From the cell containing the given text, extract its center point as (x, y) coordinate. 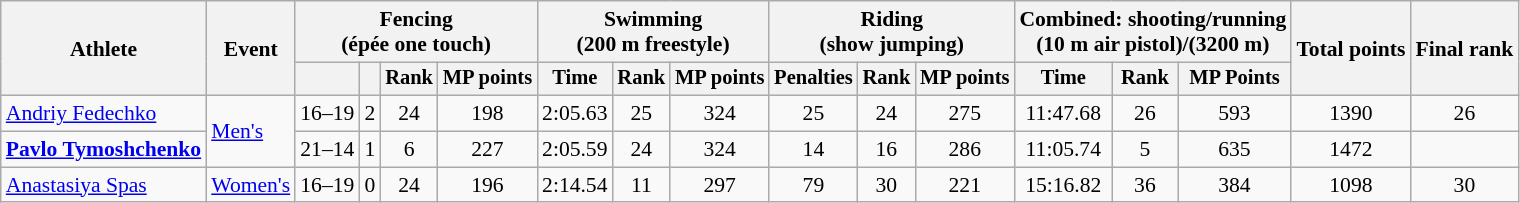
286 (964, 150)
Combined: shooting/running(10 m air pistol)/(3200 m) (1152, 32)
Event (250, 48)
Andriy Fedechko (104, 114)
Athlete (104, 48)
Swimming(200 m freestyle) (653, 32)
6 (409, 150)
1390 (1350, 114)
635 (1235, 150)
Penalties (813, 79)
21–14 (327, 150)
11 (642, 185)
227 (488, 150)
14 (813, 150)
1098 (1350, 185)
196 (488, 185)
1 (370, 150)
Pavlo Tymoshchenko (104, 150)
16 (887, 150)
275 (964, 114)
2:05.59 (574, 150)
0 (370, 185)
15:16.82 (1063, 185)
Total points (1350, 48)
79 (813, 185)
1472 (1350, 150)
221 (964, 185)
384 (1235, 185)
Final rank (1464, 48)
Women's (250, 185)
198 (488, 114)
36 (1144, 185)
5 (1144, 150)
11:47.68 (1063, 114)
11:05.74 (1063, 150)
297 (720, 185)
Men's (250, 132)
Riding(show jumping) (892, 32)
Anastasiya Spas (104, 185)
MP Points (1235, 79)
593 (1235, 114)
2:05.63 (574, 114)
2:14.54 (574, 185)
Fencing(épée one touch) (416, 32)
2 (370, 114)
